Pinpoint the cell where the given text exists, returning its [x, y] midpoint coordinate. 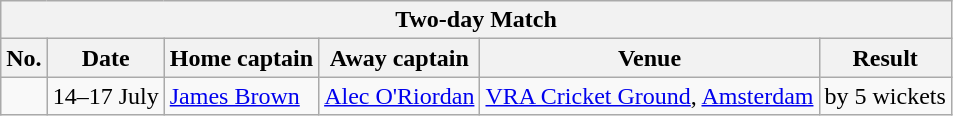
Two-day Match [476, 20]
Away captain [400, 58]
No. [24, 58]
14–17 July [106, 96]
James Brown [241, 96]
VRA Cricket Ground, Amsterdam [650, 96]
Date [106, 58]
Home captain [241, 58]
Venue [650, 58]
Alec O'Riordan [400, 96]
by 5 wickets [885, 96]
Result [885, 58]
